Determine the [x, y] coordinate at the center of the cell enclosing the given text.  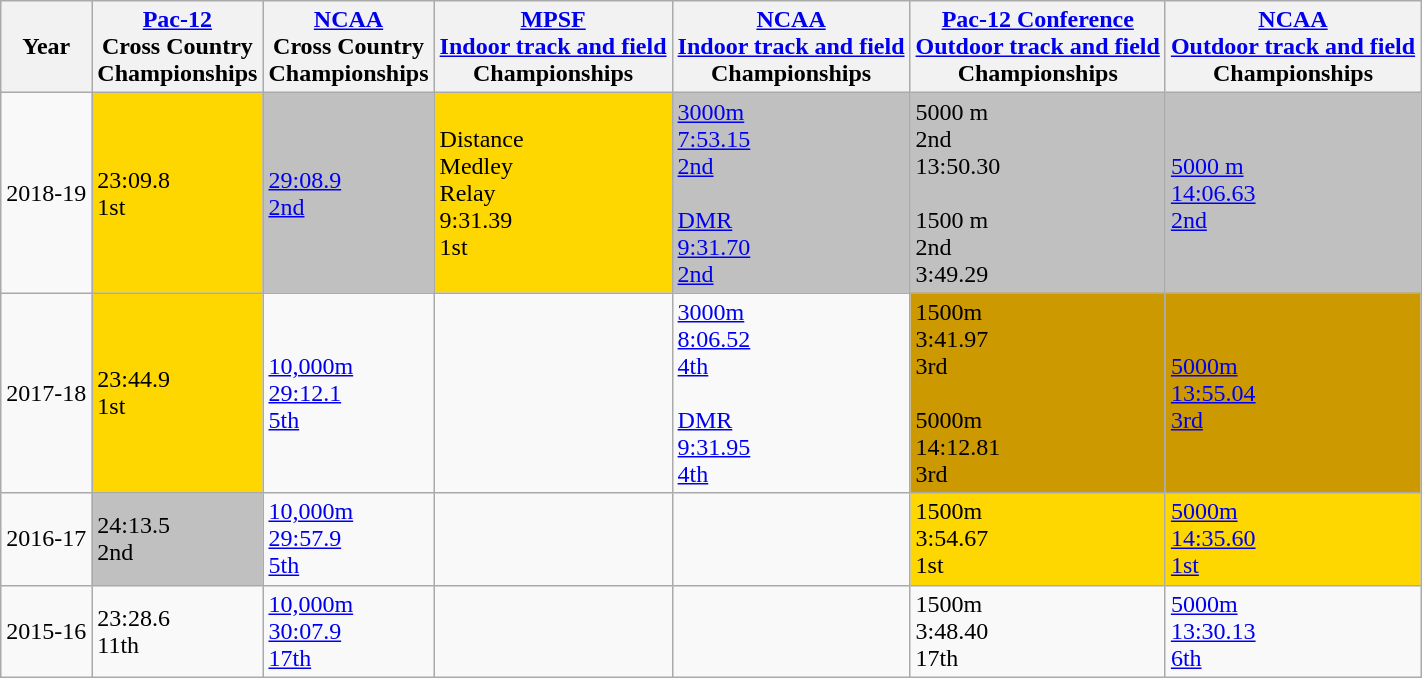
23:44.91st [178, 393]
24:13.52nd [178, 539]
NCAAIndoor track and fieldChampionships [791, 47]
NCAACross CountryChampionships [348, 47]
10,000m30:07.917th [348, 631]
MPSFIndoor track and fieldChampionships [553, 47]
5000m13:30.136th [1292, 631]
10,000m29:12.15th [348, 393]
2016-17 [46, 539]
3000m7:53.152ndDMR9:31.702nd [791, 193]
Pac-12Cross CountryChampionships [178, 47]
Year [46, 47]
1500m3:41.973rd5000m14:12.813rd [1038, 393]
5000 m2nd13:50.301500 m2nd3:49.29 [1038, 193]
3000m8:06.524thDMR9:31.954th [791, 393]
NCAAOutdoor track and fieldChampionships [1292, 47]
23:28.611th [178, 631]
23:09.81st [178, 193]
29:08.92nd [348, 193]
2017-18 [46, 393]
5000m14:35.601st [1292, 539]
Pac-12 ConferenceOutdoor track and fieldChampionships [1038, 47]
2018-19 [46, 193]
1500m3:48.4017th [1038, 631]
1500m3:54.671st [1038, 539]
5000m13:55.04 3rd [1292, 393]
2015-16 [46, 631]
5000 m 14:06.632nd [1292, 193]
10,000m29:57.95th [348, 539]
DistanceMedleyRelay9:31.391st [553, 193]
